Pinpoint the cell where the given text exists, returning its [X, Y] midpoint coordinate. 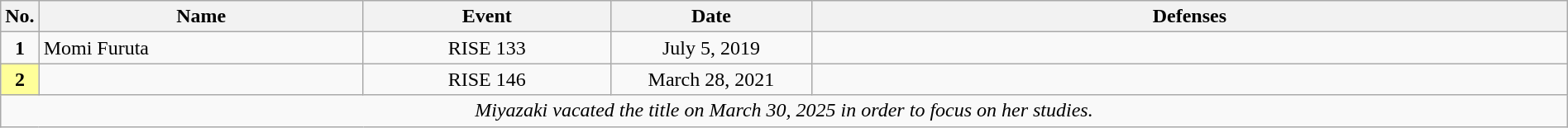
Event [486, 17]
Defenses [1190, 17]
2 [20, 79]
RISE 133 [486, 48]
Name [201, 17]
1 [20, 48]
July 5, 2019 [711, 48]
Date [711, 17]
Momi Furuta [201, 48]
Miyazaki vacated the title on March 30, 2025 in order to focus on her studies. [784, 111]
No. [20, 17]
March 28, 2021 [711, 79]
RISE 146 [486, 79]
